Return the [x, y] coordinate for the center point of the cell that contains the specified text.  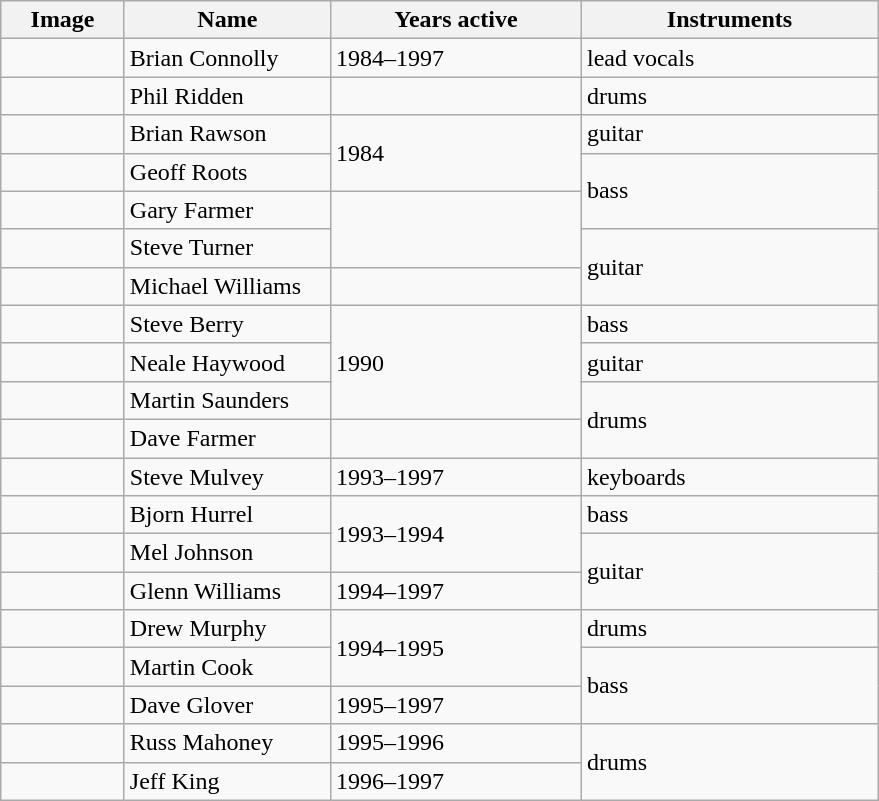
Dave Glover [227, 705]
Steve Berry [227, 324]
Gary Farmer [227, 210]
1995–1997 [456, 705]
Neale Haywood [227, 362]
Bjorn Hurrel [227, 515]
Instruments [729, 20]
Mel Johnson [227, 553]
Martin Saunders [227, 400]
Brian Connolly [227, 58]
Image [63, 20]
Dave Farmer [227, 438]
lead vocals [729, 58]
keyboards [729, 477]
Glenn Williams [227, 591]
1984 [456, 153]
1994–1995 [456, 648]
Geoff Roots [227, 172]
Russ Mahoney [227, 743]
Michael Williams [227, 286]
Steve Turner [227, 248]
Phil Ridden [227, 96]
Brian Rawson [227, 134]
1990 [456, 362]
Drew Murphy [227, 629]
1996–1997 [456, 781]
1995–1996 [456, 743]
1994–1997 [456, 591]
Jeff King [227, 781]
Steve Mulvey [227, 477]
1993–1997 [456, 477]
Years active [456, 20]
Name [227, 20]
1984–1997 [456, 58]
Martin Cook [227, 667]
1993–1994 [456, 534]
